Provide the [X, Y] coordinate of the cell's center where the given text is located.  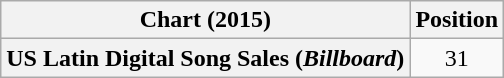
US Latin Digital Song Sales (Billboard) [206, 58]
31 [457, 58]
Chart (2015) [206, 20]
Position [457, 20]
